Extract the [X, Y] coordinate from the center of the cell holding the provided text.  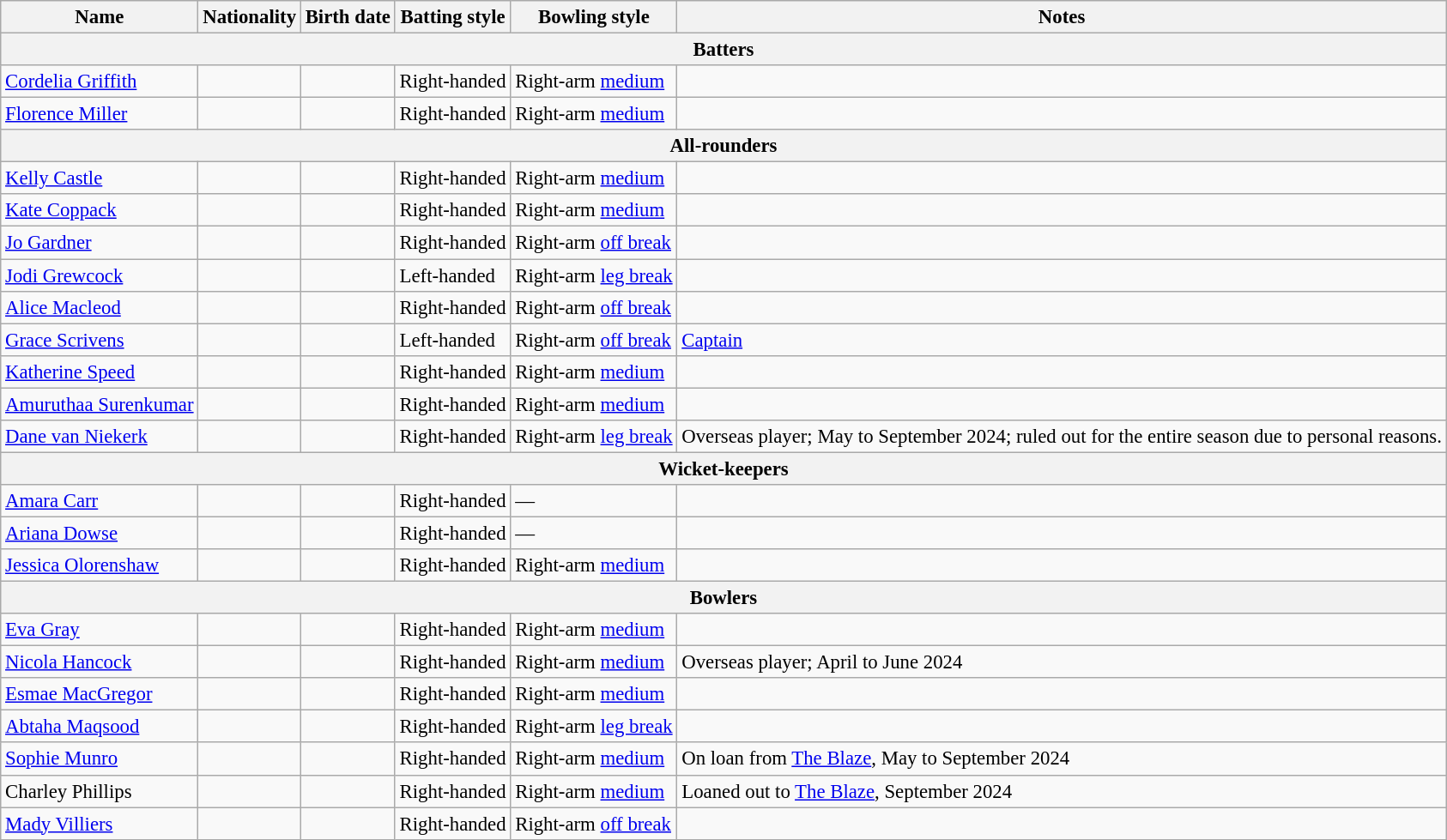
Overseas player; May to September 2024; ruled out for the entire season due to personal reasons. [1062, 437]
Notes [1062, 17]
Cordelia Griffith [100, 82]
Abtaha Maqsood [100, 727]
Charley Phillips [100, 791]
Alice Macleod [100, 307]
Esmae MacGregor [100, 694]
Overseas player; April to June 2024 [1062, 662]
Sophie Munro [100, 759]
Batters [723, 50]
Jodi Grewcock [100, 275]
Grace Scrivens [100, 340]
Katherine Speed [100, 372]
Nicola Hancock [100, 662]
Bowling style [594, 17]
Florence Miller [100, 114]
Nationality [249, 17]
Bowlers [723, 598]
Kate Coppack [100, 210]
Loaned out to The Blaze, September 2024 [1062, 791]
Captain [1062, 340]
Name [100, 17]
On loan from The Blaze, May to September 2024 [1062, 759]
Amuruthaa Surenkumar [100, 404]
Eva Gray [100, 630]
Dane van Niekerk [100, 437]
Ariana Dowse [100, 533]
Jo Gardner [100, 243]
Birth date [348, 17]
Kelly Castle [100, 178]
Batting style [453, 17]
Wicket-keepers [723, 468]
Jessica Olorenshaw [100, 565]
Mady Villiers [100, 824]
All-rounders [723, 146]
Amara Carr [100, 501]
